Search for the cell housing the specified text and yield its (X, Y) center coordinate. 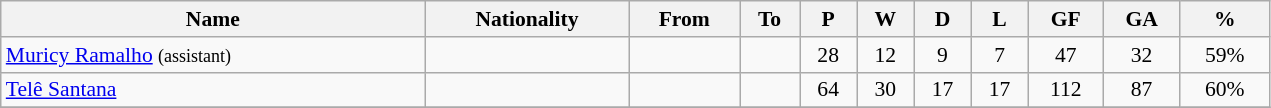
P (828, 19)
Name (213, 19)
59% (1225, 55)
60% (1225, 90)
% (1225, 19)
12 (886, 55)
Muricy Ramalho (assistant) (213, 55)
87 (1142, 90)
D (942, 19)
L (1000, 19)
GA (1142, 19)
GF (1066, 19)
64 (828, 90)
Telê Santana (213, 90)
28 (828, 55)
9 (942, 55)
30 (886, 90)
7 (1000, 55)
W (886, 19)
From (684, 19)
47 (1066, 55)
112 (1066, 90)
Nationality (527, 19)
To (770, 19)
32 (1142, 55)
